For the text-containing cell, return its midpoint in (X, Y) coordinate format. 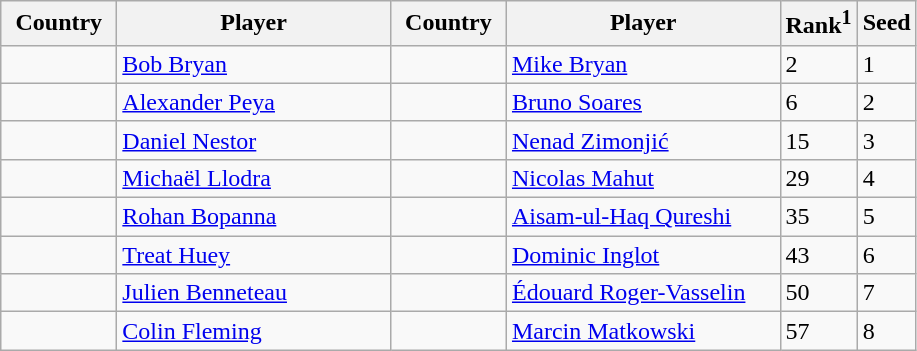
Julien Benneteau (254, 293)
Mike Bryan (643, 64)
35 (818, 217)
Alexander Peya (254, 102)
Nenad Zimonjić (643, 140)
50 (818, 293)
Nicolas Mahut (643, 178)
57 (818, 331)
Rohan Bopanna (254, 217)
Michaël Llodra (254, 178)
3 (886, 140)
Marcin Matkowski (643, 331)
Bob Bryan (254, 64)
Rank1 (818, 24)
Treat Huey (254, 255)
Dominic Inglot (643, 255)
7 (886, 293)
43 (818, 255)
Seed (886, 24)
1 (886, 64)
29 (818, 178)
8 (886, 331)
15 (818, 140)
Bruno Soares (643, 102)
Daniel Nestor (254, 140)
Colin Fleming (254, 331)
Édouard Roger-Vasselin (643, 293)
5 (886, 217)
Aisam-ul-Haq Qureshi (643, 217)
4 (886, 178)
